For the text-containing cell, return its midpoint in (X, Y) coordinate format. 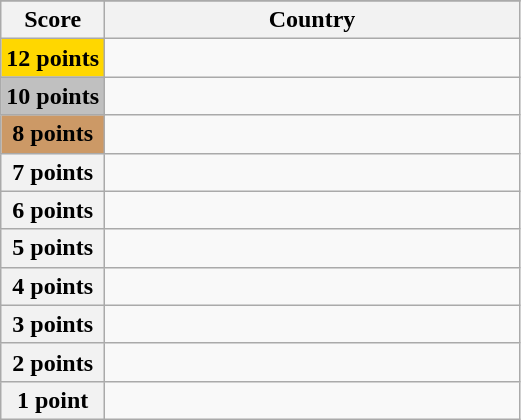
1 point (53, 400)
3 points (53, 324)
10 points (53, 96)
12 points (53, 58)
6 points (53, 210)
8 points (53, 134)
Country (312, 20)
4 points (53, 286)
2 points (53, 362)
Score (53, 20)
5 points (53, 248)
7 points (53, 172)
